Provide the [X, Y] coordinate of the cell's center where the given text is located.  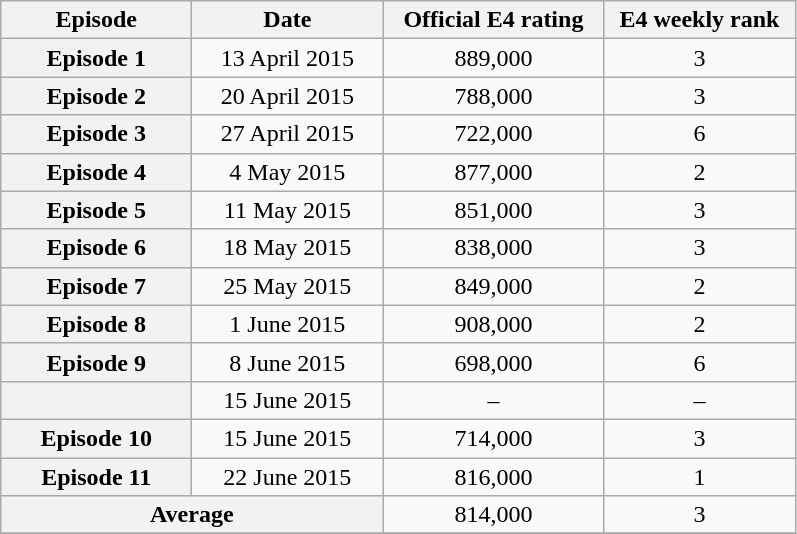
18 May 2015 [288, 248]
816,000 [494, 477]
889,000 [494, 58]
Episode 5 [96, 210]
11 May 2015 [288, 210]
1 June 2015 [288, 324]
698,000 [494, 362]
27 April 2015 [288, 134]
20 April 2015 [288, 96]
788,000 [494, 96]
E4 weekly rank [700, 20]
851,000 [494, 210]
Episode 7 [96, 286]
Episode 10 [96, 438]
25 May 2015 [288, 286]
Episode [96, 20]
Episode 8 [96, 324]
908,000 [494, 324]
1 [700, 477]
Official E4 rating [494, 20]
877,000 [494, 172]
Date [288, 20]
722,000 [494, 134]
Episode 9 [96, 362]
Episode 3 [96, 134]
714,000 [494, 438]
4 May 2015 [288, 172]
Episode 2 [96, 96]
814,000 [494, 515]
22 June 2015 [288, 477]
Episode 4 [96, 172]
849,000 [494, 286]
838,000 [494, 248]
Episode 1 [96, 58]
Average [192, 515]
Episode 11 [96, 477]
13 April 2015 [288, 58]
8 June 2015 [288, 362]
Episode 6 [96, 248]
